Return (x, y) of the center of cell containing provided text 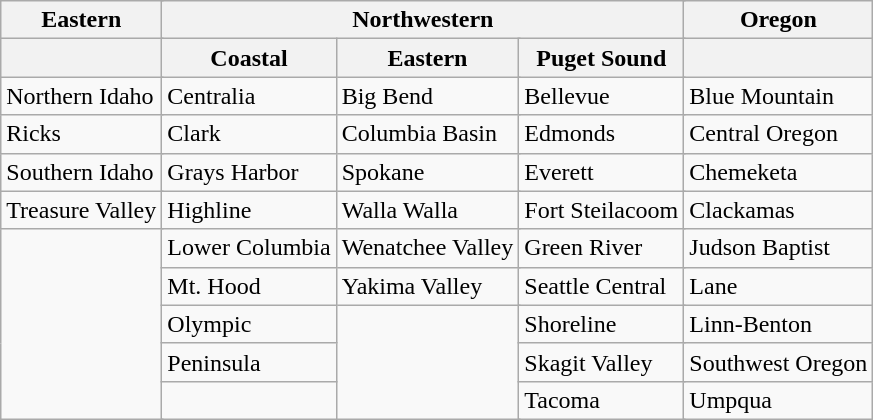
Walla Walla (428, 210)
Wenatchee Valley (428, 248)
Highline (249, 210)
Big Bend (428, 96)
Clark (249, 134)
Fort Steilacoom (602, 210)
Bellevue (602, 96)
Grays Harbor (249, 172)
Columbia Basin (428, 134)
Yakima Valley (428, 286)
Puget Sound (602, 58)
Olympic (249, 324)
Peninsula (249, 362)
Lane (778, 286)
Ricks (82, 134)
Seattle Central (602, 286)
Umpqua (778, 400)
Coastal (249, 58)
Judson Baptist (778, 248)
Centralia (249, 96)
Lower Columbia (249, 248)
Shoreline (602, 324)
Everett (602, 172)
Green River (602, 248)
Spokane (428, 172)
Tacoma (602, 400)
Southern Idaho (82, 172)
Mt. Hood (249, 286)
Clackamas (778, 210)
Chemeketa (778, 172)
Central Oregon (778, 134)
Blue Mountain (778, 96)
Northwestern (423, 20)
Northern Idaho (82, 96)
Edmonds (602, 134)
Skagit Valley (602, 362)
Southwest Oregon (778, 362)
Linn-Benton (778, 324)
Treasure Valley (82, 210)
Oregon (778, 20)
